Provide the (X, Y) coordinate of the cell's center where the given text is located.  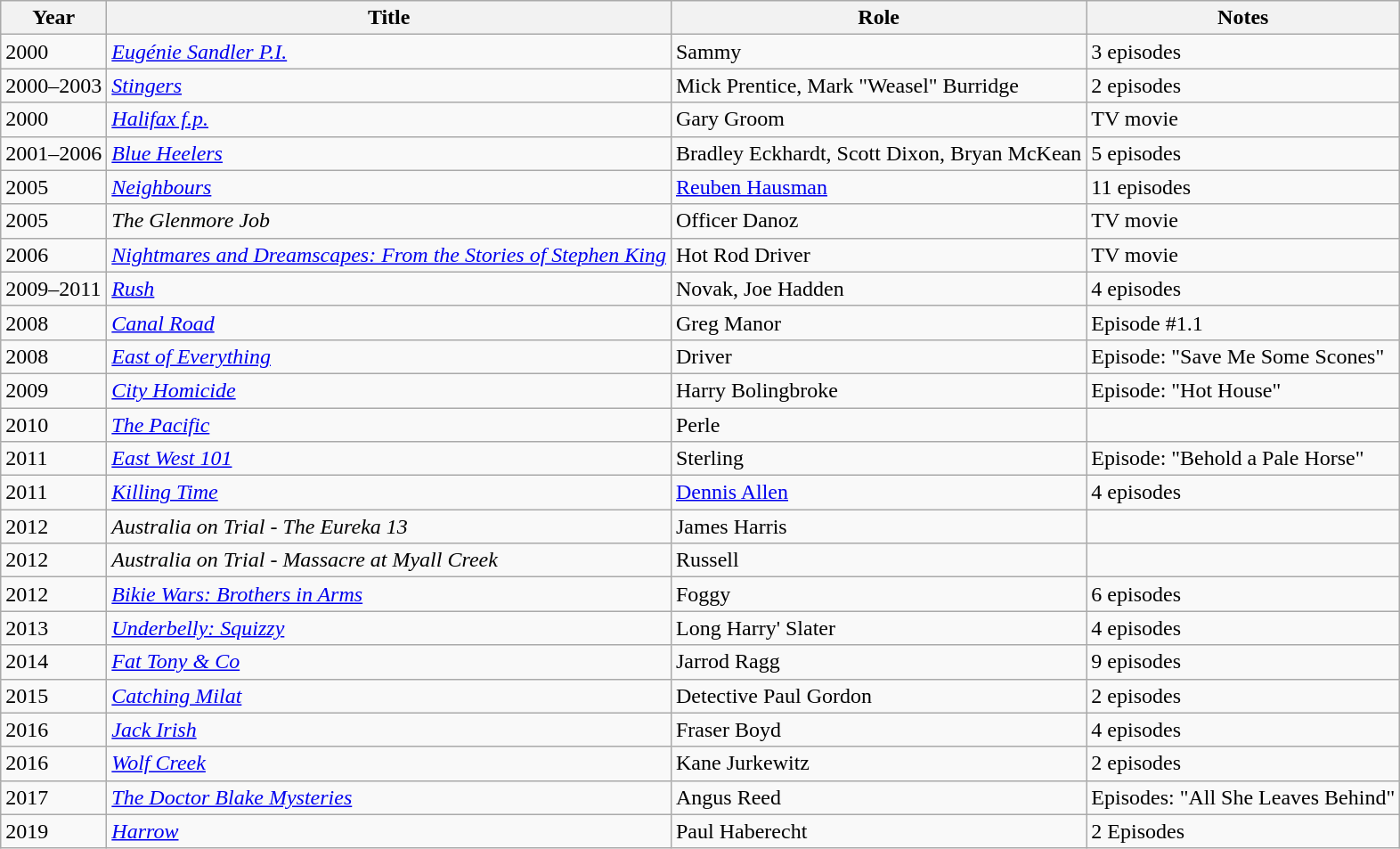
2000–2003 (53, 86)
Stingers (389, 86)
Fraser Boyd (878, 730)
11 episodes (1243, 187)
Harrow (389, 831)
Title (389, 18)
Episodes: "All She Leaves Behind" (1243, 797)
Reuben Hausman (878, 187)
Underbelly: Squizzy (389, 628)
2006 (53, 255)
Canal Road (389, 322)
Driver (878, 356)
Bikie Wars: Brothers in Arms (389, 594)
Fat Tony & Co (389, 662)
5 episodes (1243, 153)
Catching Milat (389, 696)
2009 (53, 390)
Harry Bolingbroke (878, 390)
Killing Time (389, 493)
Bradley Eckhardt, Scott Dixon, Bryan McKean (878, 153)
2014 (53, 662)
Role (878, 18)
Rush (389, 289)
6 episodes (1243, 594)
Blue Heelers (389, 153)
Year (53, 18)
2010 (53, 425)
2001–2006 (53, 153)
Officer Danoz (878, 221)
Episode #1.1 (1243, 322)
Detective Paul Gordon (878, 696)
Kane Jurkewitz (878, 763)
Wolf Creek (389, 763)
Halifax f.p. (389, 119)
Perle (878, 425)
2015 (53, 696)
Jarrod Ragg (878, 662)
Neighbours (389, 187)
Paul Haberecht (878, 831)
Australia on Trial - Massacre at Myall Creek (389, 560)
East of Everything (389, 356)
Nightmares and Dreamscapes: From the Stories of Stephen King (389, 255)
The Doctor Blake Mysteries (389, 797)
Notes (1243, 18)
Eugénie Sandler P.I. (389, 52)
The Glenmore Job (389, 221)
Australia on Trial - The Eureka 13 (389, 527)
East West 101 (389, 459)
2019 (53, 831)
9 episodes (1243, 662)
Novak, Joe Hadden (878, 289)
Foggy (878, 594)
Sammy (878, 52)
2013 (53, 628)
Dennis Allen (878, 493)
Episode: "Save Me Some Scones" (1243, 356)
Mick Prentice, Mark "Weasel" Burridge (878, 86)
The Pacific (389, 425)
Episode: "Hot House" (1243, 390)
James Harris (878, 527)
Hot Rod Driver (878, 255)
Greg Manor (878, 322)
Gary Groom (878, 119)
Episode: "Behold a Pale Horse" (1243, 459)
City Homicide (389, 390)
Sterling (878, 459)
Jack Irish (389, 730)
2017 (53, 797)
Long Harry' Slater (878, 628)
Russell (878, 560)
2009–2011 (53, 289)
Angus Reed (878, 797)
3 episodes (1243, 52)
2 Episodes (1243, 831)
